Extract the (x, y) coordinate from the center of the cell holding the provided text.  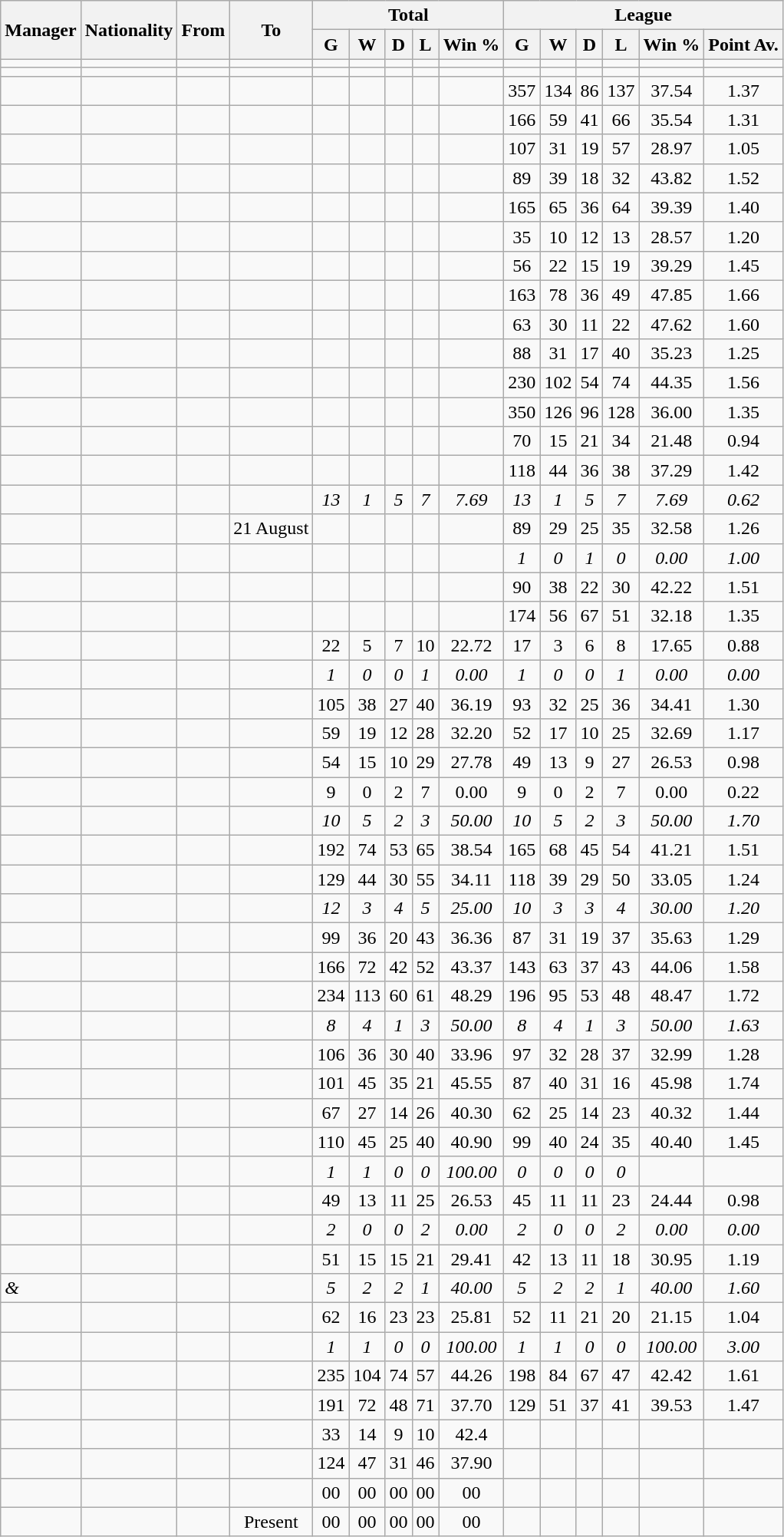
1.30 (744, 704)
33.05 (672, 879)
45.55 (471, 1083)
47.62 (672, 325)
30.95 (672, 1259)
41.21 (672, 850)
21.48 (672, 441)
70 (522, 441)
95 (558, 996)
104 (367, 1376)
90 (522, 587)
1.24 (744, 879)
88 (522, 354)
Manager (41, 30)
6 (589, 645)
234 (331, 996)
0.88 (744, 645)
102 (558, 383)
28.57 (672, 236)
35.54 (672, 120)
1.25 (744, 354)
25.00 (471, 909)
39.53 (672, 1405)
1.42 (744, 470)
0.62 (744, 500)
27.78 (471, 762)
40.30 (471, 1113)
1.74 (744, 1083)
Nationality (129, 30)
29.41 (471, 1259)
1.40 (744, 207)
25.81 (471, 1318)
107 (522, 149)
43.82 (672, 178)
1.00 (744, 558)
174 (522, 616)
3.00 (744, 1347)
1.26 (744, 529)
1.28 (744, 1054)
24.44 (672, 1200)
1.19 (744, 1259)
78 (558, 295)
32.18 (672, 616)
84 (558, 1376)
1.29 (744, 938)
196 (522, 996)
30.00 (672, 909)
37.29 (672, 470)
1.72 (744, 996)
71 (425, 1405)
48.29 (471, 996)
113 (367, 996)
37.70 (471, 1405)
32.20 (471, 733)
37.54 (672, 91)
36.19 (471, 704)
44.06 (672, 967)
191 (331, 1405)
34 (621, 441)
1.52 (744, 178)
124 (331, 1463)
126 (558, 412)
60 (399, 996)
134 (558, 91)
0.22 (744, 791)
33 (331, 1434)
42.22 (672, 587)
1.31 (744, 120)
1.04 (744, 1318)
0.94 (744, 441)
36.36 (471, 938)
1.17 (744, 733)
Total (408, 15)
32.69 (672, 733)
Point Av. (744, 45)
93 (522, 704)
357 (522, 91)
106 (331, 1054)
68 (558, 850)
32.58 (672, 529)
33.96 (471, 1054)
198 (522, 1376)
163 (522, 295)
48.47 (672, 996)
230 (522, 383)
101 (331, 1083)
44.26 (471, 1376)
League (644, 15)
35.23 (672, 354)
46 (425, 1463)
350 (522, 412)
40.90 (471, 1142)
64 (621, 207)
1.47 (744, 1405)
35.63 (672, 938)
32.99 (672, 1054)
42.4 (471, 1434)
39.39 (672, 207)
1.56 (744, 383)
105 (331, 704)
128 (621, 412)
47.85 (672, 295)
1.61 (744, 1376)
137 (621, 91)
34.41 (672, 704)
From (203, 30)
1.66 (744, 295)
143 (522, 967)
40.40 (672, 1142)
43.37 (471, 967)
21 August (272, 529)
86 (589, 91)
& (41, 1288)
44.35 (672, 383)
Present (272, 1522)
45.98 (672, 1083)
1.63 (744, 1025)
39.29 (672, 266)
40.32 (672, 1113)
1.05 (744, 149)
66 (621, 120)
1.70 (744, 821)
235 (331, 1376)
1.44 (744, 1113)
36.00 (672, 412)
28.97 (672, 149)
61 (425, 996)
97 (522, 1054)
37.90 (471, 1463)
50 (621, 879)
26 (425, 1113)
34.11 (471, 879)
1.58 (744, 967)
To (272, 30)
24 (589, 1142)
192 (331, 850)
1.37 (744, 91)
110 (331, 1142)
17.65 (672, 645)
22.72 (471, 645)
42.42 (672, 1376)
21.15 (672, 1318)
38.54 (471, 850)
96 (589, 412)
55 (425, 879)
